Capture the cell that displays the provided text and extract its [x, y] central coordinate. 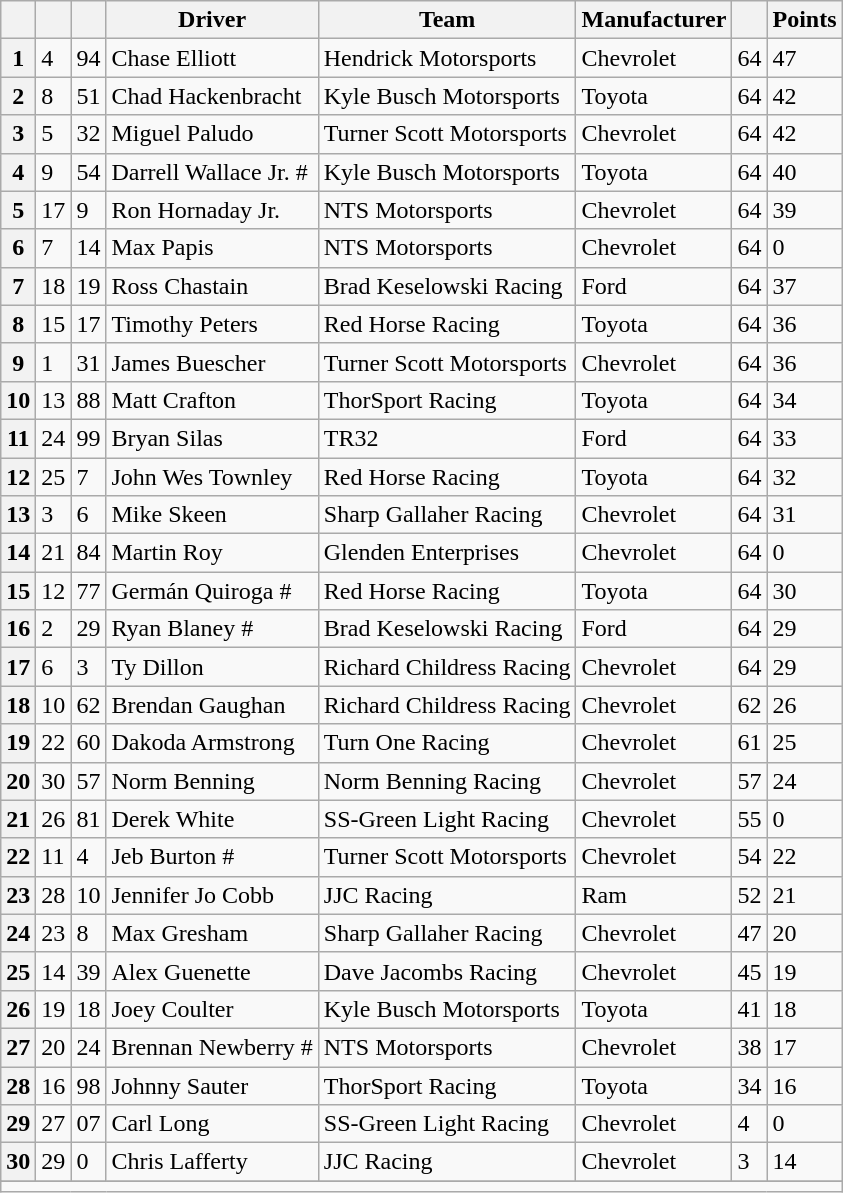
Ty Dillon [212, 667]
Max Gresham [212, 933]
Glenden Enterprises [447, 553]
84 [88, 553]
Manufacturer [654, 20]
41 [750, 1009]
John Wes Townley [212, 477]
Brendan Gaughan [212, 705]
Jennifer Jo Cobb [212, 895]
33 [804, 438]
Carl Long [212, 1124]
Max Papis [212, 248]
77 [88, 591]
Norm Benning Racing [447, 781]
Ron Hornaday Jr. [212, 210]
Ryan Blaney # [212, 629]
37 [804, 286]
Hendrick Motorsports [447, 58]
Jeb Burton # [212, 857]
Matt Crafton [212, 400]
Dakoda Armstrong [212, 743]
Joey Coulter [212, 1009]
Bryan Silas [212, 438]
45 [750, 971]
81 [88, 819]
Team [447, 20]
Driver [212, 20]
Mike Skeen [212, 515]
40 [804, 172]
Alex Guenette [212, 971]
Turn One Racing [447, 743]
52 [750, 895]
Johnny Sauter [212, 1085]
Timothy Peters [212, 324]
Germán Quiroga # [212, 591]
94 [88, 58]
Dave Jacombs Racing [447, 971]
88 [88, 400]
Norm Benning [212, 781]
Chris Lafferty [212, 1162]
60 [88, 743]
James Buescher [212, 362]
99 [88, 438]
Chase Elliott [212, 58]
Darrell Wallace Jr. # [212, 172]
Ram [654, 895]
Miguel Paludo [212, 134]
07 [88, 1124]
Points [804, 20]
51 [88, 96]
Derek White [212, 819]
98 [88, 1085]
Brennan Newberry # [212, 1047]
Chad Hackenbracht [212, 96]
Martin Roy [212, 553]
Ross Chastain [212, 286]
38 [750, 1047]
61 [750, 743]
TR32 [447, 438]
55 [750, 819]
